Capture the cell that displays the provided text and extract its [X, Y] central coordinate. 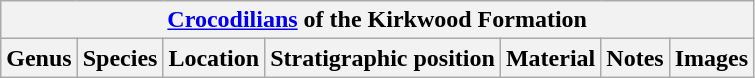
Crocodilians of the Kirkwood Formation [378, 20]
Species [120, 58]
Material [550, 58]
Images [711, 58]
Genus [39, 58]
Notes [635, 58]
Location [214, 58]
Stratigraphic position [383, 58]
